Search for the cell housing the specified text and yield its [x, y] center coordinate. 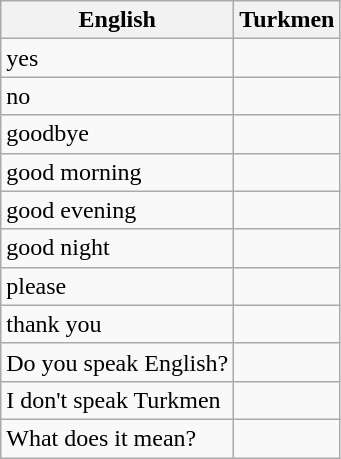
no [118, 96]
goodbye [118, 134]
I don't speak Turkmen [118, 400]
English [118, 20]
thank you [118, 324]
Do you speak English? [118, 362]
Turkmen [287, 20]
please [118, 286]
yes [118, 58]
What does it mean? [118, 438]
good evening [118, 210]
good morning [118, 172]
good night [118, 248]
